For the text-containing cell, return its midpoint in (X, Y) coordinate format. 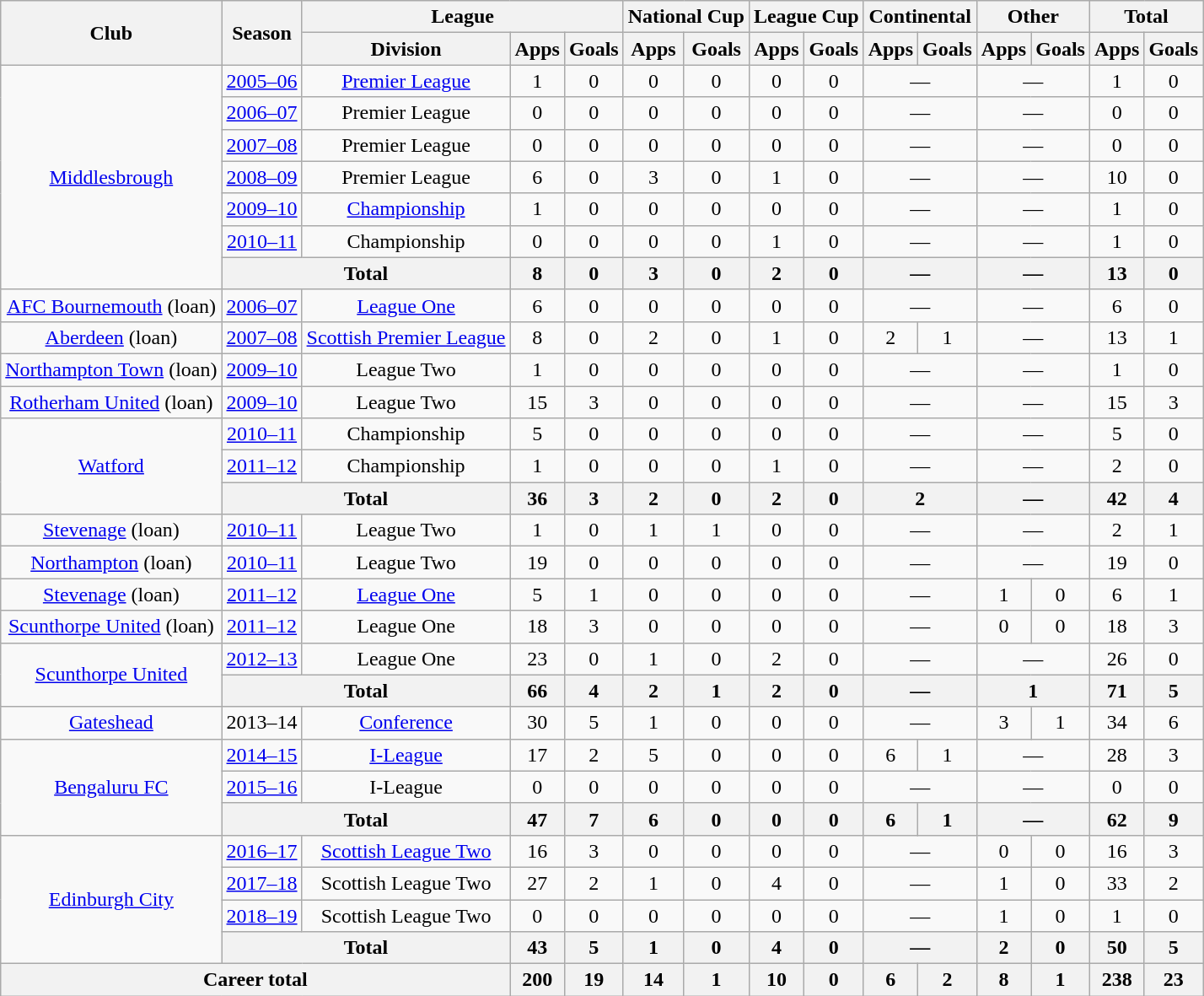
2013–14 (261, 723)
28 (1116, 755)
2014–15 (261, 755)
Bengaluru FC (111, 787)
47 (537, 819)
34 (1116, 723)
36 (537, 498)
Gateshead (111, 723)
71 (1116, 691)
26 (1116, 659)
33 (1116, 883)
30 (537, 723)
Edinburgh City (111, 899)
Aberdeen (loan) (111, 337)
50 (1116, 948)
238 (1116, 980)
66 (537, 691)
Watford (111, 466)
Northampton Town (loan) (111, 369)
62 (1116, 819)
Career total (255, 980)
2017–18 (261, 883)
14 (653, 980)
Division (406, 49)
43 (537, 948)
17 (537, 755)
2008–09 (261, 177)
Continental (920, 17)
League Cup (806, 17)
National Cup (686, 17)
Season (261, 33)
200 (537, 980)
2005–06 (261, 81)
27 (537, 883)
2018–19 (261, 915)
Scottish Premier League (406, 337)
Scunthorpe United (loan) (111, 627)
Middlesbrough (111, 177)
Conference (406, 723)
AFC Bournemouth (loan) (111, 305)
Club (111, 33)
Scunthorpe United (111, 675)
Other (1033, 17)
42 (1116, 498)
2012–13 (261, 659)
7 (594, 819)
Northampton (loan) (111, 563)
9 (1174, 819)
2015–16 (261, 787)
2016–17 (261, 851)
League (462, 17)
Rotherham United (loan) (111, 402)
